For the text-containing cell, return its midpoint in (X, Y) coordinate format. 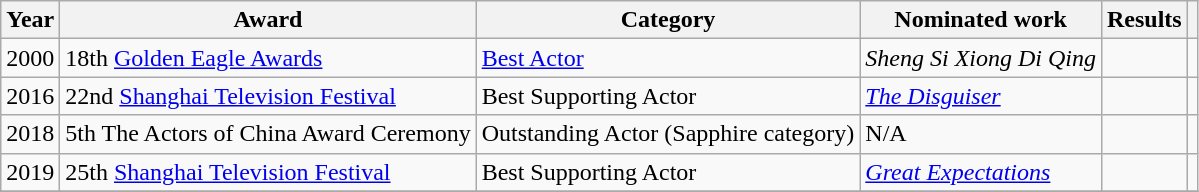
5th The Actors of China Award Ceremony (268, 134)
2016 (30, 96)
N/A (981, 134)
2000 (30, 58)
25th Shanghai Television Festival (268, 172)
Year (30, 20)
Sheng Si Xiong Di Qing (981, 58)
Results (1144, 20)
The Disguiser (981, 96)
2018 (30, 134)
Category (668, 20)
2019 (30, 172)
Best Actor (668, 58)
22nd Shanghai Television Festival (268, 96)
Outstanding Actor (Sapphire category) (668, 134)
Great Expectations (981, 172)
Nominated work (981, 20)
18th Golden Eagle Awards (268, 58)
Award (268, 20)
